Search for the cell housing the specified text and yield its [X, Y] center coordinate. 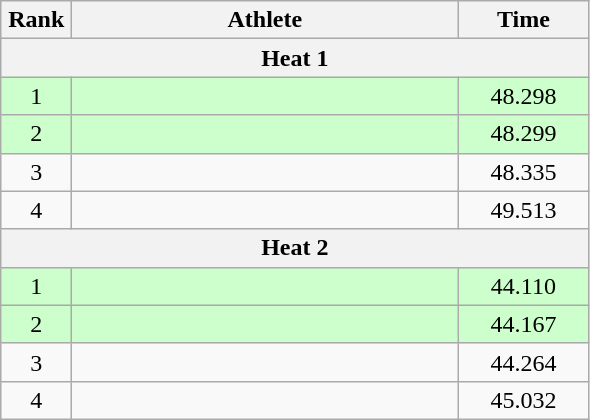
45.032 [524, 400]
48.335 [524, 172]
Time [524, 20]
48.298 [524, 96]
Heat 2 [295, 248]
49.513 [524, 210]
Rank [36, 20]
44.167 [524, 324]
44.264 [524, 362]
48.299 [524, 134]
44.110 [524, 286]
Athlete [265, 20]
Heat 1 [295, 58]
